Extract the (X, Y) coordinate from the center of the cell holding the provided text.  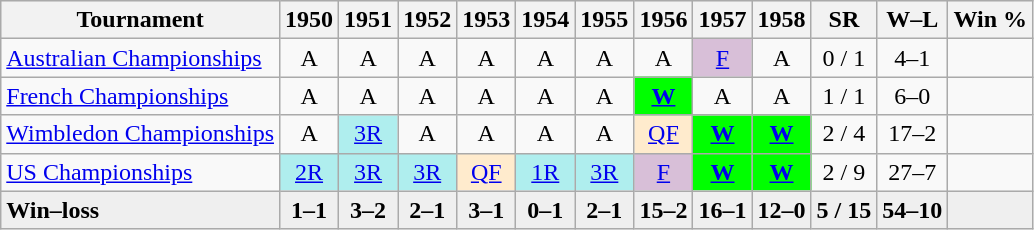
17–2 (912, 134)
2 / 4 (844, 134)
6–0 (912, 96)
2R (310, 172)
2 / 9 (844, 172)
4–1 (912, 58)
3–2 (368, 210)
Australian Championships (140, 58)
Win–loss (140, 210)
1R (546, 172)
1958 (782, 20)
0 / 1 (844, 58)
1–1 (310, 210)
Win % (990, 20)
1 / 1 (844, 96)
1956 (664, 20)
W–L (912, 20)
1953 (486, 20)
SR (844, 20)
16–1 (722, 210)
5 / 15 (844, 210)
Tournament (140, 20)
1955 (604, 20)
15–2 (664, 210)
1954 (546, 20)
3–1 (486, 210)
US Championships (140, 172)
Wimbledon Championships (140, 134)
12–0 (782, 210)
1950 (310, 20)
1952 (428, 20)
1957 (722, 20)
French Championships (140, 96)
27–7 (912, 172)
1951 (368, 20)
0–1 (546, 210)
54–10 (912, 210)
